Locate the cell with the specified text and output its (X, Y) center coordinate. 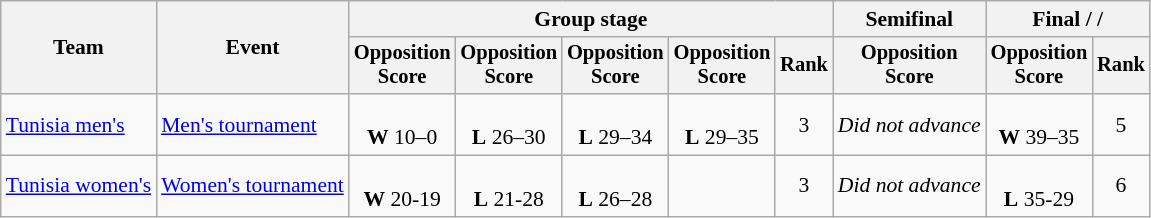
Women's tournament (252, 186)
Final / / (1068, 19)
W 20-19 (402, 186)
Event (252, 48)
Men's tournament (252, 124)
Tunisia women's (78, 186)
Team (78, 48)
W 39–35 (1040, 124)
Semifinal (910, 19)
L 26–30 (508, 124)
L 21-28 (508, 186)
Tunisia men's (78, 124)
6 (1121, 186)
W 10–0 (402, 124)
L 29–34 (616, 124)
Group stage (591, 19)
5 (1121, 124)
L 29–35 (722, 124)
L 35-29 (1040, 186)
L 26–28 (616, 186)
